Find where the given text appears and provide that cell's center as (X, Y) coordinate. 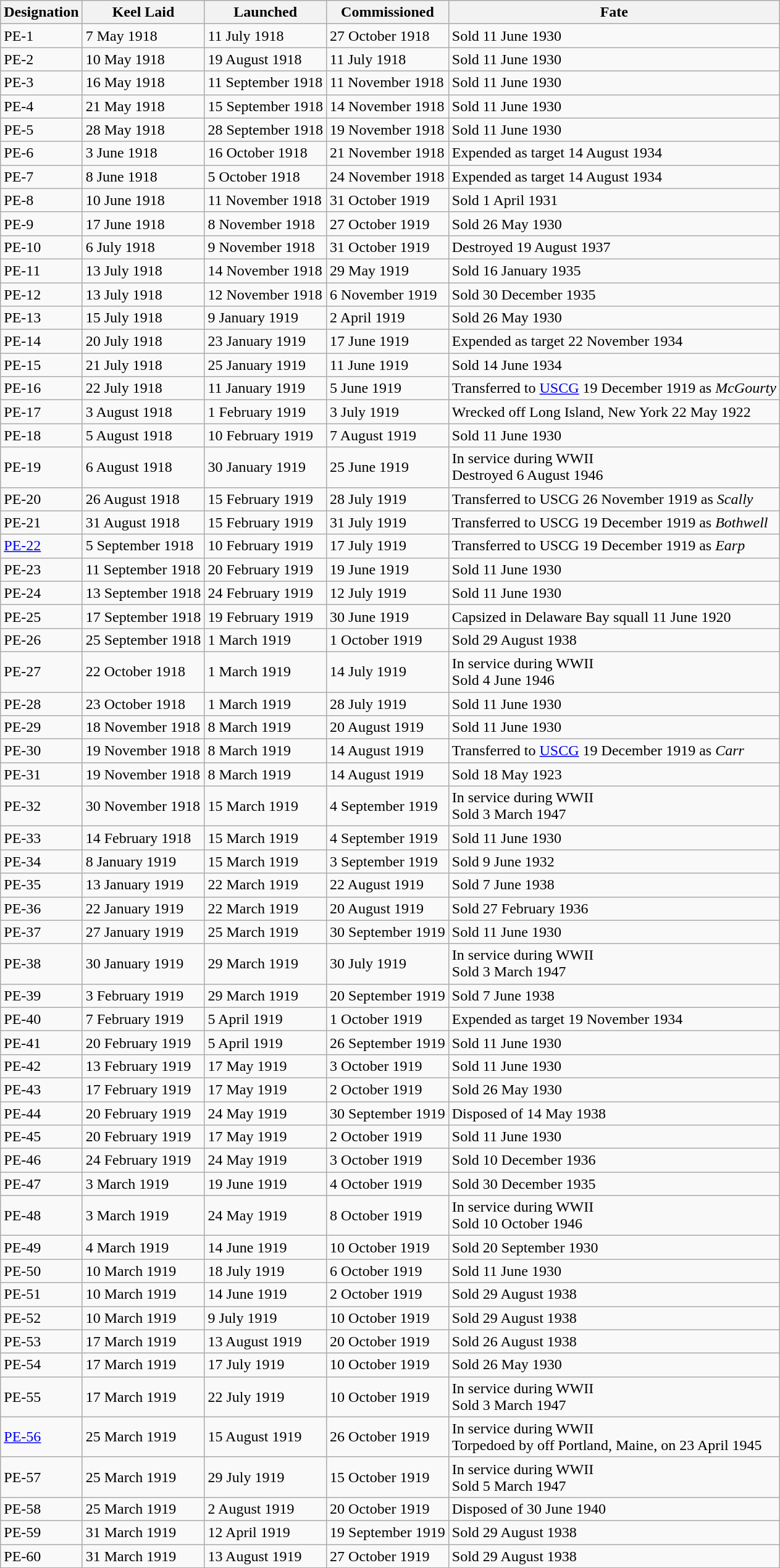
Sold 20 September 1930 (614, 1247)
PE-59 (41, 1532)
21 May 1918 (143, 106)
PE-3 (41, 83)
PE-40 (41, 1019)
29 July 1919 (266, 1477)
PE-54 (41, 1365)
PE-56 (41, 1436)
22 July 1919 (266, 1397)
31 July 1919 (388, 522)
PE-33 (41, 838)
Transferred to USCG 19 December 1919 as Bothwell (614, 522)
PE-23 (41, 569)
9 July 1919 (266, 1318)
16 October 1918 (266, 153)
17 June 1919 (388, 342)
26 October 1919 (388, 1436)
8 January 1919 (143, 862)
PE-34 (41, 862)
15 September 1918 (266, 106)
26 September 1919 (388, 1042)
19 August 1918 (266, 59)
20 September 1919 (388, 996)
PE-46 (41, 1160)
Keel Laid (143, 12)
PE-28 (41, 703)
Sold 1 April 1931 (614, 200)
PE-9 (41, 224)
25 June 1919 (388, 467)
30 November 1918 (143, 807)
Launched (266, 12)
5 June 1919 (388, 388)
PE-30 (41, 751)
PE-60 (41, 1556)
31 August 1918 (143, 522)
19 September 1919 (388, 1532)
PE-43 (41, 1089)
5 October 1918 (266, 177)
PE-49 (41, 1247)
7 February 1919 (143, 1019)
PE-18 (41, 435)
PE-41 (41, 1042)
16 May 1918 (143, 83)
Sold 27 February 1936 (614, 908)
30 July 1919 (388, 963)
21 November 1918 (388, 153)
3 February 1919 (143, 996)
PE-13 (41, 318)
PE-48 (41, 1215)
29 May 1919 (388, 270)
Destroyed 19 August 1937 (614, 247)
PE-26 (41, 640)
Disposed of 30 June 1940 (614, 1509)
PE-17 (41, 412)
14 July 1919 (388, 672)
PE-53 (41, 1341)
Sold 14 June 1934 (614, 365)
PE-39 (41, 996)
9 November 1918 (266, 247)
22 October 1918 (143, 672)
Transferred to USCG 19 December 1919 as McGourty (614, 388)
23 October 1918 (143, 703)
Sold 16 January 1935 (614, 270)
PE-2 (41, 59)
PE-21 (41, 522)
6 August 1918 (143, 467)
PE-10 (41, 247)
In service during WWIISold 5 March 1947 (614, 1477)
PE-29 (41, 727)
PE-22 (41, 546)
24 November 1918 (388, 177)
11 June 1919 (388, 365)
Transferred to USCG 26 November 1919 as Scally (614, 499)
PE-1 (41, 36)
11 January 1919 (266, 388)
PE-45 (41, 1137)
PE-25 (41, 616)
28 September 1918 (266, 130)
15 August 1919 (266, 1436)
In service during WWIITorpedoed by off Portland, Maine, on 23 April 1945 (614, 1436)
8 June 1918 (143, 177)
10 June 1918 (143, 200)
Designation (41, 12)
Disposed of 14 May 1938 (614, 1113)
PE-8 (41, 200)
12 April 1919 (266, 1532)
12 November 1918 (266, 295)
4 October 1919 (388, 1184)
PE-32 (41, 807)
17 February 1919 (143, 1089)
PE-58 (41, 1509)
5 August 1918 (143, 435)
13 February 1919 (143, 1066)
PE-55 (41, 1397)
PE-16 (41, 388)
PE-20 (41, 499)
Expended as target 22 November 1934 (614, 342)
PE-12 (41, 295)
19 February 1919 (266, 616)
Expended as target 19 November 1934 (614, 1019)
Sold 10 December 1936 (614, 1160)
Transferred to USCG 19 December 1919 as Earp (614, 546)
15 October 1919 (388, 1477)
2 August 1919 (266, 1509)
Sold 9 June 1932 (614, 862)
PE-47 (41, 1184)
PE-27 (41, 672)
2 April 1919 (388, 318)
17 June 1918 (143, 224)
3 September 1919 (388, 862)
22 January 1919 (143, 908)
PE-4 (41, 106)
5 September 1918 (143, 546)
Transferred to USCG 19 December 1919 as Carr (614, 751)
6 July 1918 (143, 247)
PE-31 (41, 774)
PE-51 (41, 1294)
23 January 1919 (266, 342)
18 November 1918 (143, 727)
13 January 1919 (143, 885)
17 September 1918 (143, 616)
10 May 1918 (143, 59)
22 August 1919 (388, 885)
18 July 1919 (266, 1271)
22 July 1918 (143, 388)
PE-42 (41, 1066)
PE-57 (41, 1477)
In service during WWIISold 4 June 1946 (614, 672)
26 August 1918 (143, 499)
3 August 1918 (143, 412)
28 May 1918 (143, 130)
PE-6 (41, 153)
6 October 1919 (388, 1271)
In service during WWII Destroyed 6 August 1946 (614, 467)
PE-7 (41, 177)
15 July 1918 (143, 318)
27 January 1919 (143, 932)
12 July 1919 (388, 593)
PE-14 (41, 342)
PE-52 (41, 1318)
PE-35 (41, 885)
PE-50 (41, 1271)
8 October 1919 (388, 1215)
21 July 1918 (143, 365)
7 May 1918 (143, 36)
Capsized in Delaware Bay squall 11 June 1920 (614, 616)
25 January 1919 (266, 365)
In service during WWIISold 10 October 1946 (614, 1215)
7 August 1919 (388, 435)
3 June 1918 (143, 153)
PE-44 (41, 1113)
13 September 1918 (143, 593)
20 July 1918 (143, 342)
3 July 1919 (388, 412)
PE-5 (41, 130)
14 February 1918 (143, 838)
Fate (614, 12)
30 June 1919 (388, 616)
PE-24 (41, 593)
6 November 1919 (388, 295)
Commissioned (388, 12)
PE-15 (41, 365)
Wrecked off Long Island, New York 22 May 1922 (614, 412)
PE-11 (41, 270)
1 February 1919 (266, 412)
4 March 1919 (143, 1247)
PE-19 (41, 467)
25 September 1918 (143, 640)
27 October 1918 (388, 36)
PE-36 (41, 908)
Sold 26 August 1938 (614, 1341)
9 January 1919 (266, 318)
PE-37 (41, 932)
PE-38 (41, 963)
8 November 1918 (266, 224)
Sold 18 May 1923 (614, 774)
